Capture the cell that displays the provided text and extract its [x, y] central coordinate. 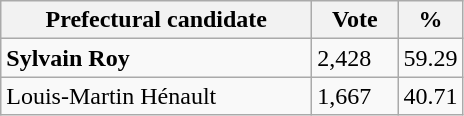
40.71 [430, 96]
Sylvain Roy [156, 58]
Prefectural candidate [156, 20]
2,428 [355, 58]
Vote [355, 20]
Louis-Martin Hénault [156, 96]
1,667 [355, 96]
59.29 [430, 58]
% [430, 20]
